Search for the cell housing the specified text and yield its [x, y] center coordinate. 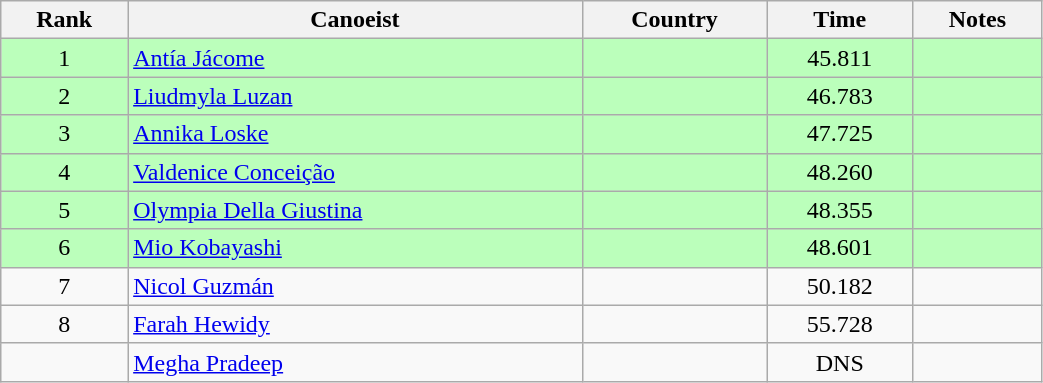
6 [64, 248]
48.260 [840, 172]
4 [64, 172]
Liudmyla Luzan [355, 96]
DNS [840, 362]
47.725 [840, 134]
Time [840, 20]
Mio Kobayashi [355, 248]
48.601 [840, 248]
Annika Loske [355, 134]
7 [64, 286]
Rank [64, 20]
2 [64, 96]
8 [64, 324]
Farah Hewidy [355, 324]
Nicol Guzmán [355, 286]
1 [64, 58]
Olympia Della Giustina [355, 210]
55.728 [840, 324]
48.355 [840, 210]
Canoeist [355, 20]
Notes [978, 20]
Country [674, 20]
45.811 [840, 58]
Megha Pradeep [355, 362]
Antía Jácome [355, 58]
3 [64, 134]
46.783 [840, 96]
Valdenice Conceição [355, 172]
50.182 [840, 286]
5 [64, 210]
